Identify which cell holds the provided text, then report its [X, Y] central coordinate. 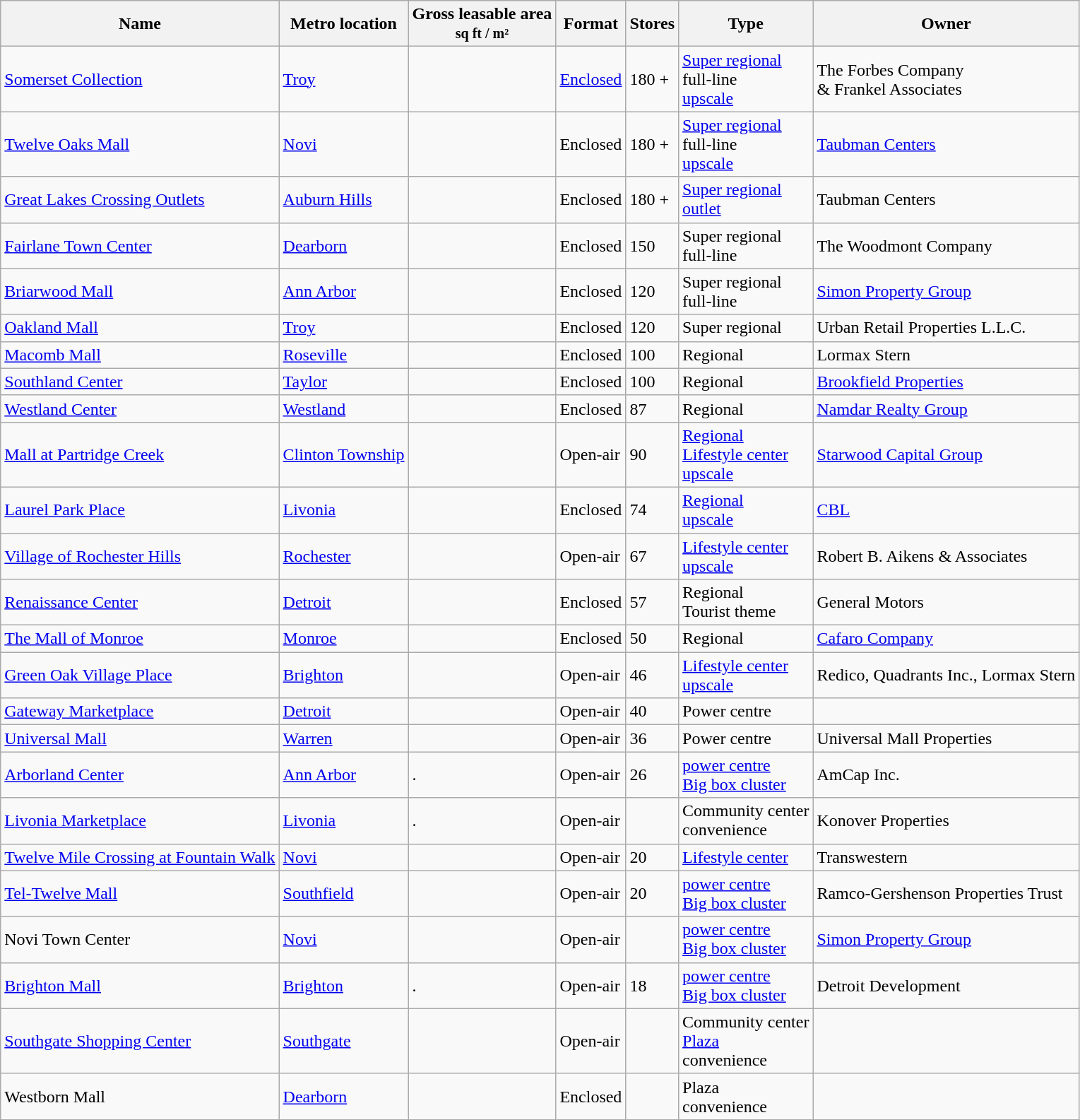
Green Oak Village Place [140, 676]
Regionalupscale [746, 510]
Westland Center [140, 408]
18 [653, 985]
Twelve Mile Crossing at Fountain Walk [140, 857]
Warren [343, 738]
Arborland Center [140, 774]
Twelve Oaks Mall [140, 144]
Livonia Marketplace [140, 821]
Metro location [343, 24]
Brighton Mall [140, 985]
Fairlane Town Center [140, 246]
36 [653, 738]
Super regionalfull-lineupscale [746, 144]
Westborn Mall [140, 1097]
Owner [947, 24]
Taylor [343, 382]
40 [653, 712]
87 [653, 408]
74 [653, 510]
Plazaconvenience [746, 1097]
Southgate [343, 1041]
Village of Rochester Hills [140, 555]
Community centerPlazaconvenience [746, 1041]
Southgate Shopping Center [140, 1041]
CBL [947, 510]
Community centerconvenience [746, 821]
Renaissance Center [140, 602]
Transwestern [947, 857]
67 [653, 555]
Oakland Mall [140, 328]
Stores [653, 24]
Macomb Mall [140, 355]
Clinton Township [343, 454]
Briarwood Mall [140, 291]
Southland Center [140, 382]
Urban Retail Properties L.L.C. [947, 328]
Gateway Marketplace [140, 712]
RegionalLifestyle centerupscale [746, 454]
Auburn Hills [343, 199]
Monroe [343, 639]
Gross leasable areasq ft / m² [482, 24]
50 [653, 639]
Lormax Stern [947, 355]
57 [653, 602]
Westland [343, 408]
Southfield [343, 893]
Lifestyle center [746, 857]
26 [653, 774]
Name [140, 24]
Super regionaloutlet [746, 199]
Konover Properties [947, 821]
Robert B. Aikens & Associates [947, 555]
The Forbes Company & Frankel Associates [947, 79]
Ramco-Gershenson Properties Trust [947, 893]
Type [746, 24]
Brookfield Properties [947, 382]
Super regional full-lineupscale [746, 79]
Universal Mall [140, 738]
AmCap Inc. [947, 774]
Great Lakes Crossing Outlets [140, 199]
Cafaro Company [947, 639]
Novi Town Center [140, 940]
90 [653, 454]
Lifestyle centerupscale [746, 555]
150 [653, 246]
Rochester [343, 555]
Lifestyle center upscale [746, 676]
Somerset Collection [140, 79]
General Motors [947, 602]
Namdar Realty Group [947, 408]
The Mall of Monroe [140, 639]
RegionalTourist theme [746, 602]
The Woodmont Company [947, 246]
Mall at Partridge Creek [140, 454]
Laurel Park Place [140, 510]
Roseville [343, 355]
Redico, Quadrants Inc., Lormax Stern [947, 676]
Format [591, 24]
Detroit Development [947, 985]
Super regional [746, 328]
Starwood Capital Group [947, 454]
Universal Mall Properties [947, 738]
Tel-Twelve Mall [140, 893]
46 [653, 676]
